Locate the cell with the specified text and output its [x, y] center coordinate. 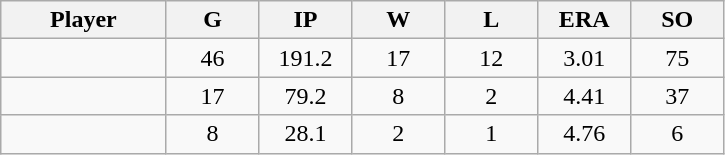
3.01 [584, 58]
75 [678, 58]
ERA [584, 20]
1 [492, 134]
191.2 [306, 58]
SO [678, 20]
L [492, 20]
6 [678, 134]
28.1 [306, 134]
G [212, 20]
4.41 [584, 96]
4.76 [584, 134]
W [398, 20]
37 [678, 96]
Player [84, 20]
IP [306, 20]
46 [212, 58]
79.2 [306, 96]
12 [492, 58]
